Output the (X, Y) coordinate of the center of the cell containing the given text.  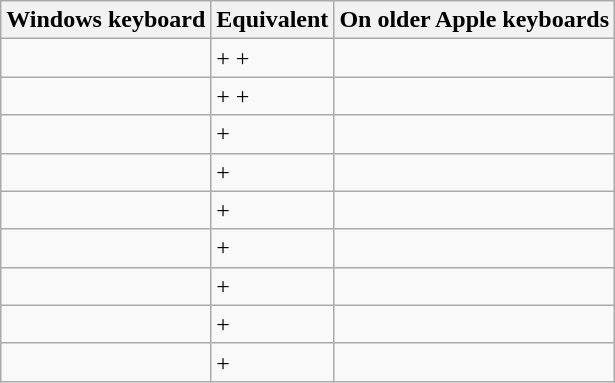
On older Apple keyboards (474, 20)
Windows keyboard (106, 20)
Equivalent (272, 20)
